Extract the [X, Y] coordinate from the center of the cell holding the provided text.  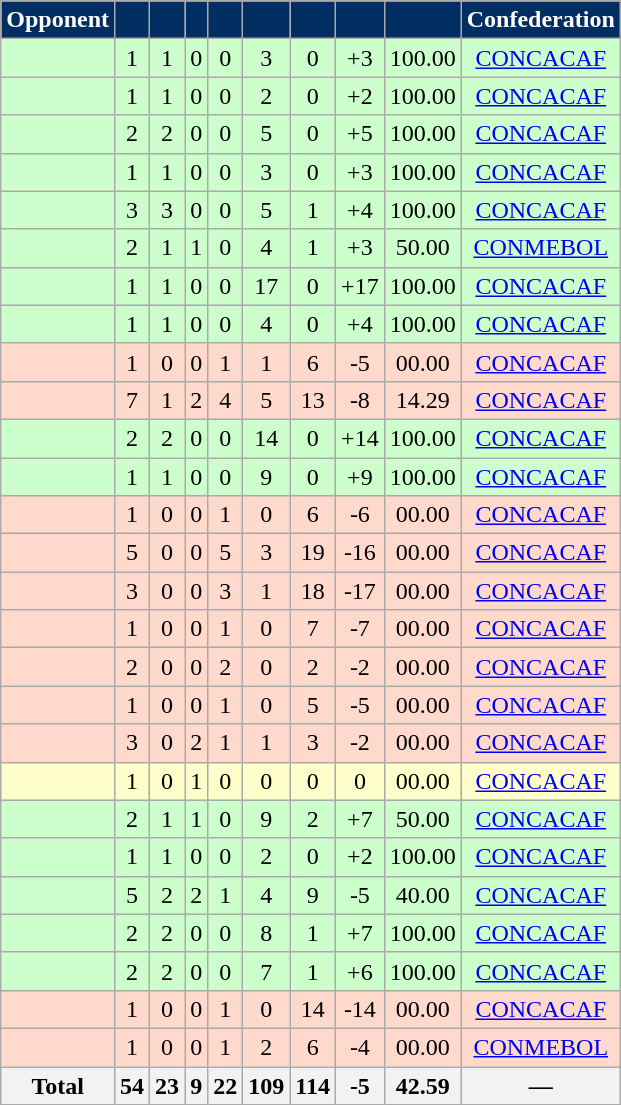
8 [266, 933]
54 [132, 1085]
22 [226, 1085]
23 [168, 1085]
+9 [360, 477]
17 [266, 286]
Opponent [58, 20]
-17 [360, 591]
Confederation [540, 20]
18 [313, 591]
13 [313, 400]
-7 [360, 629]
+14 [360, 438]
— [540, 1085]
-6 [360, 515]
+6 [360, 971]
109 [266, 1085]
Total [58, 1085]
-14 [360, 1009]
19 [313, 553]
+5 [360, 134]
-4 [360, 1047]
-16 [360, 553]
+17 [360, 286]
42.59 [422, 1085]
-8 [360, 400]
14.29 [422, 400]
114 [313, 1085]
40.00 [422, 895]
